Locate the cell with the specified text and output its [X, Y] center coordinate. 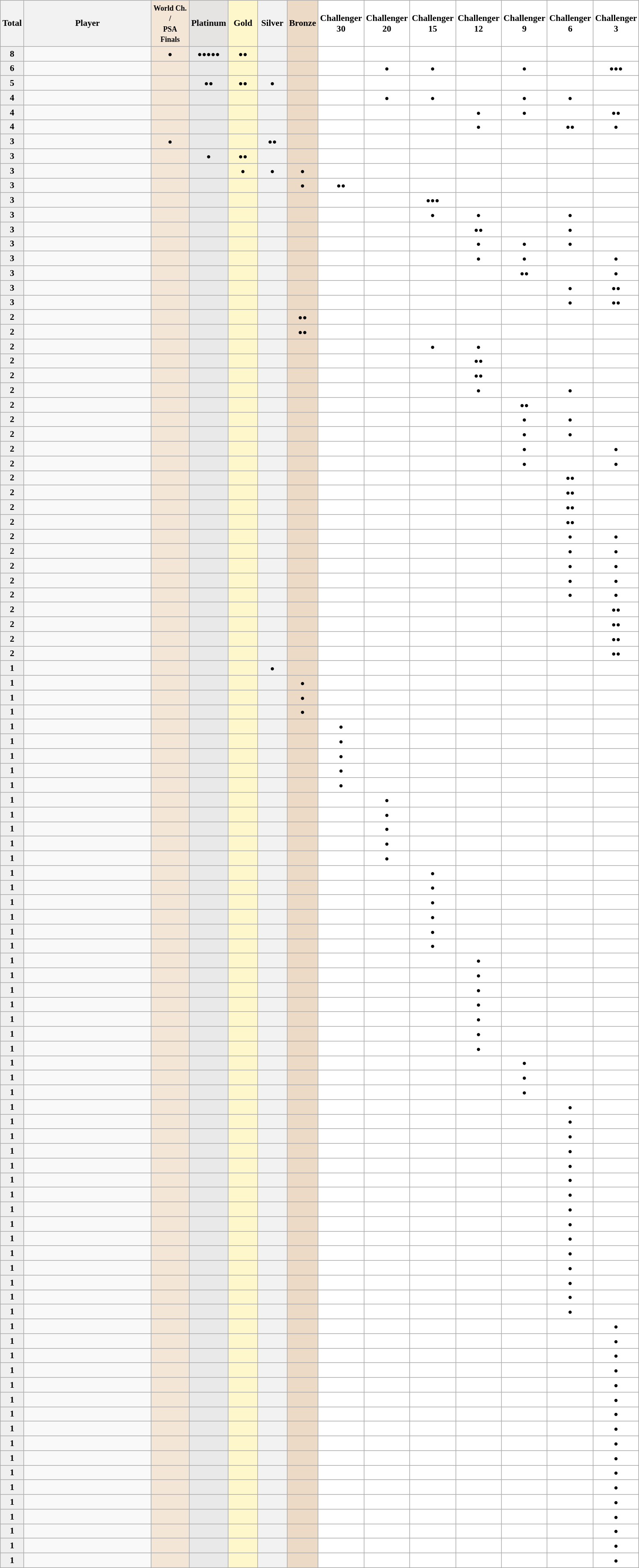
Challenger 20 [387, 23]
8 [12, 54]
Gold [243, 23]
Platinum [208, 23]
Player [87, 23]
Challenger 6 [570, 23]
5 [12, 83]
World Ch. /PSA Finals [170, 23]
●●●●● [208, 54]
6 [12, 69]
Total [12, 23]
Challenger 12 [479, 23]
Challenger 15 [433, 23]
Challenger 3 [616, 23]
Challenger 30 [341, 23]
Challenger 9 [524, 23]
Bronze [302, 23]
Silver [273, 23]
